Determine the (X, Y) coordinate at the center of the cell enclosing the given text.  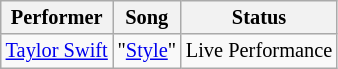
"Style" (147, 51)
Song (147, 17)
Performer (57, 17)
Taylor Swift (57, 51)
Live Performance (259, 51)
Status (259, 17)
